Capture the cell that displays the provided text and extract its (X, Y) central coordinate. 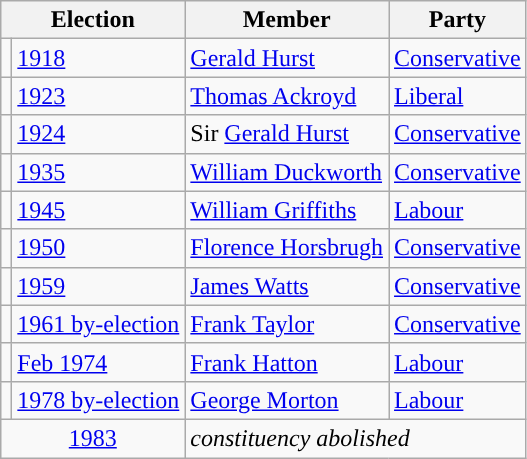
Election (93, 20)
Member (287, 20)
1959 (98, 286)
William Griffiths (287, 210)
1935 (98, 172)
1978 by-election (98, 400)
Sir Gerald Hurst (287, 134)
Thomas Ackroyd (287, 96)
Liberal (458, 96)
1950 (98, 248)
1945 (98, 210)
George Morton (287, 400)
William Duckworth (287, 172)
Florence Horsbrugh (287, 248)
1923 (98, 96)
Party (458, 20)
constituency abolished (356, 438)
Gerald Hurst (287, 58)
Feb 1974 (98, 362)
1918 (98, 58)
1924 (98, 134)
1983 (93, 438)
1961 by-election (98, 324)
James Watts (287, 286)
Frank Taylor (287, 324)
Frank Hatton (287, 362)
